From the cell containing the given text, extract its center point as (x, y) coordinate. 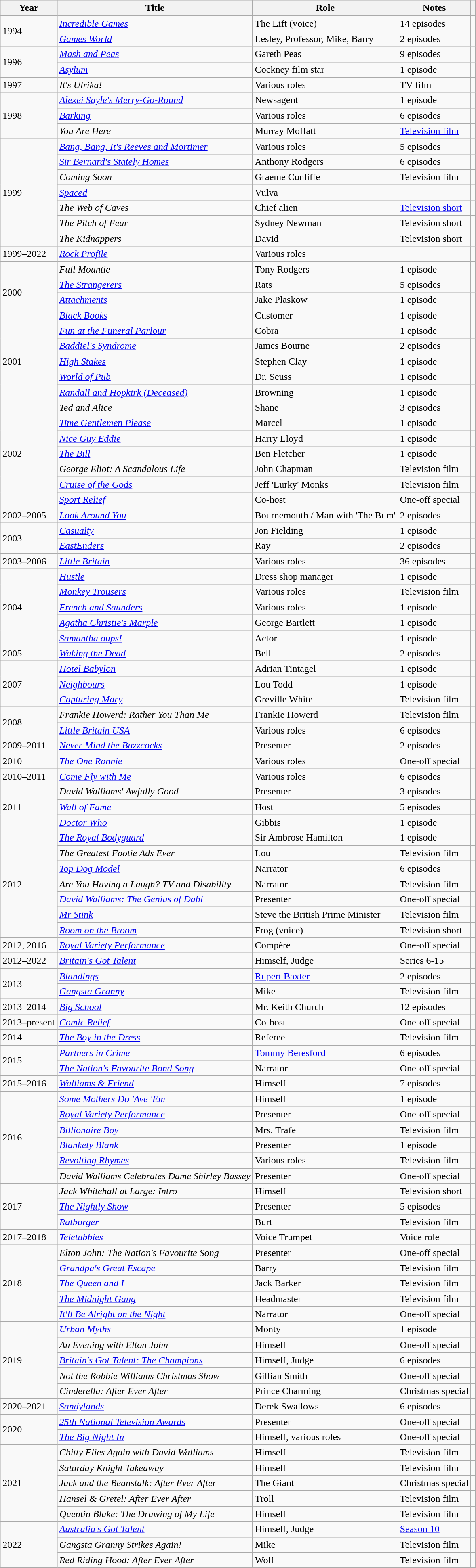
Barking (155, 115)
2005 (29, 653)
2013 (29, 984)
2021 (29, 1483)
An Evening with Elton John (155, 1345)
Compère (325, 945)
2017 (29, 1207)
Full Mountie (155, 269)
2008 (29, 723)
Lou (325, 853)
Jack Whitehall at Large: Intro (155, 1191)
Hotel Babylon (155, 669)
1996 (29, 62)
David (325, 239)
It'll Be Alright on the Night (155, 1314)
Red Riding Hood: After Ever After (155, 1560)
Wall of Fame (155, 807)
Barry (325, 1268)
2020 (29, 1429)
Sir Ambrose Hamilton (325, 838)
2012, 2016 (29, 945)
The Kidnappers (155, 239)
Rats (325, 285)
Shane (325, 407)
2019 (29, 1360)
Cockney film star (325, 69)
Attachments (155, 300)
The Nation's Favourite Bond Song (155, 1068)
1999–2022 (29, 254)
Asylum (155, 69)
Some Mothers Do 'Ave 'Em (155, 1099)
Stephen Clay (325, 361)
Chief alien (325, 208)
Steve the British Prime Minister (325, 914)
Nice Guy Eddie (155, 438)
Frog (voice) (325, 930)
2018 (29, 1283)
Ratburger (155, 1222)
Spaced (155, 193)
Actor (325, 638)
Frankie Howerd (325, 715)
Troll (325, 1499)
Chitty Flies Again with David Walliams (155, 1453)
Agatha Christie's Marple (155, 623)
Browning (325, 392)
Vulva (325, 193)
Samantha oups! (155, 638)
12 episodes (434, 1007)
Black Books (155, 315)
Referee (325, 1038)
Britain's Got Talent: The Champions (155, 1360)
2014 (29, 1038)
Gibbis (325, 822)
George Eliot: A Scandalous Life (155, 469)
Himself, various roles (325, 1437)
Jake Plaskow (325, 300)
Waking the Dead (155, 653)
Gillian Smith (325, 1375)
Sandylands (155, 1406)
Host (325, 807)
Wolf (325, 1560)
The Web of Caves (155, 208)
2012 (29, 884)
Walliams & Friend (155, 1084)
Tommy Beresford (325, 1053)
Marcel (325, 423)
25th National Television Awards (155, 1421)
Ben Fletcher (325, 454)
Rock Profile (155, 254)
36 episodes (434, 561)
Mr. Keith Church (325, 1007)
Monty (325, 1329)
James Bourne (325, 346)
Big School (155, 1007)
Not the Robbie Williams Christmas Show (155, 1375)
2011 (29, 807)
Are You Having a Laugh? TV and Disability (155, 884)
French and Saunders (155, 607)
Little Britain USA (155, 730)
1994 (29, 31)
Graeme Cunliffe (325, 177)
Anthony Rodgers (325, 161)
2022 (29, 1545)
High Stakes (155, 361)
Sir Bernard's Stately Homes (155, 161)
Bell (325, 653)
2009–2011 (29, 746)
Cruise of the Gods (155, 484)
7 episodes (434, 1084)
Incredible Games (155, 23)
Notes (434, 8)
2015–2016 (29, 1084)
Mrs. Trafe (325, 1130)
Come Fly with Me (155, 776)
Derek Swallows (325, 1406)
2010 (29, 761)
Frankie Howerd: Rather You Than Me (155, 715)
Year (29, 8)
The Pitch of Fear (155, 223)
Games World (155, 39)
Coming Soon (155, 177)
Dress shop manager (325, 576)
Bournemouth / Man with 'The Bum' (325, 515)
1997 (29, 85)
2002 (29, 453)
Alexei Sayle's Merry-Go-Round (155, 100)
TV film (434, 85)
1999 (29, 192)
It's Ulrika! (155, 85)
2001 (29, 361)
Cinderella: After Ever After (155, 1391)
2012–2022 (29, 961)
David Walliams' Awfully Good (155, 792)
Season 10 (434, 1529)
2003–2006 (29, 561)
2013–present (29, 1022)
Time Gentlemen Please (155, 423)
Ted and Alice (155, 407)
The Big Night In (155, 1437)
Never Mind the Buzzcocks (155, 746)
Greville White (325, 700)
Doctor Who (155, 822)
Casualty (155, 530)
2017–2018 (29, 1237)
Tony Rodgers (325, 269)
John Chapman (325, 469)
Title (155, 8)
Voice Trumpet (325, 1237)
Elton John: The Nation's Favourite Song (155, 1253)
Britain's Got Talent (155, 961)
Teletubbies (155, 1237)
Quentin Blake: The Drawing of My Life (155, 1514)
Newsagent (325, 100)
Dr. Seuss (325, 377)
Voice role (434, 1237)
2010–2011 (29, 776)
Little Britain (155, 561)
Cobra (325, 331)
Jeff 'Lurky' Monks (325, 484)
Mr Stink (155, 914)
The Nightly Show (155, 1207)
Blankety Blank (155, 1145)
Hansel & Gretel: After Ever After (155, 1499)
Look Around You (155, 515)
Hustle (155, 576)
2020–2021 (29, 1406)
9 episodes (434, 54)
EastEnders (155, 546)
Jack and the Beanstalk: After Ever After (155, 1483)
Ray (325, 546)
The Greatest Footie Ads Ever (155, 853)
1998 (29, 115)
The Midnight Gang (155, 1299)
You Are Here (155, 131)
Room on the Broom (155, 930)
2007 (29, 684)
Role (325, 8)
2000 (29, 292)
The Bill (155, 454)
2016 (29, 1137)
Adrian Tintagel (325, 669)
14 episodes (434, 23)
2003 (29, 538)
Partners in Crime (155, 1053)
Monkey Trousers (155, 592)
Capturing Mary (155, 700)
Baddiel's Syndrome (155, 346)
Gangsta Granny (155, 992)
2013–2014 (29, 1007)
The Royal Bodyguard (155, 838)
The Strangerers (155, 285)
Harry Lloyd (325, 438)
Jon Fielding (325, 530)
Saturday Knight Takeaway (155, 1468)
World of Pub (155, 377)
2004 (29, 607)
Australia's Got Talent (155, 1529)
Bang, Bang, It's Reeves and Mortimer (155, 146)
Randall and Hopkirk (Deceased) (155, 392)
Neighbours (155, 684)
Top Dog Model (155, 868)
Gareth Peas (325, 54)
Mash and Peas (155, 54)
Sydney Newman (325, 223)
David Walliams Celebrates Dame Shirley Bassey (155, 1176)
Billionaire Boy (155, 1130)
The One Ronnie (155, 761)
Gangsta Granny Strikes Again! (155, 1545)
Burt (325, 1222)
The Lift (voice) (325, 23)
The Giant (325, 1483)
Lesley, Professor, Mike, Barry (325, 39)
Customer (325, 315)
The Boy in the Dress (155, 1038)
Grandpa's Great Escape (155, 1268)
Sport Relief (155, 500)
The Queen and I (155, 1283)
David Walliams: The Genius of Dahl (155, 899)
Lou Todd (325, 684)
2015 (29, 1061)
2002–2005 (29, 515)
Murray Moffatt (325, 131)
Jack Barker (325, 1283)
Blandings (155, 976)
George Bartlett (325, 623)
Rupert Baxter (325, 976)
Prince Charming (325, 1391)
Fun at the Funeral Parlour (155, 331)
Urban Myths (155, 1329)
Comic Relief (155, 1022)
Revolting Rhymes (155, 1160)
Headmaster (325, 1299)
Series 6-15 (434, 961)
